Extract the [X, Y] coordinate from the center of the cell holding the provided text.  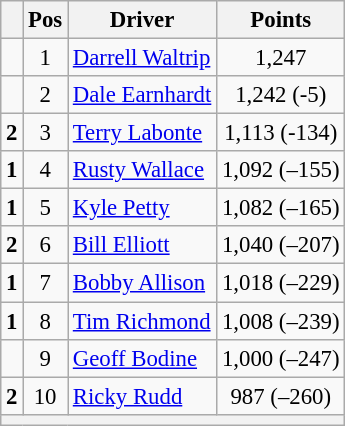
7 [46, 283]
10 [46, 396]
1,008 (–239) [281, 321]
1,242 (-5) [281, 95]
1,000 (–247) [281, 358]
Darrell Waltrip [142, 58]
1,092 (–155) [281, 170]
Tim Richmond [142, 321]
5 [46, 208]
8 [46, 321]
Geoff Bodine [142, 358]
Bill Elliott [142, 245]
9 [46, 358]
Ricky Rudd [142, 396]
6 [46, 245]
1,018 (–229) [281, 283]
Driver [142, 20]
1,113 (-134) [281, 133]
Bobby Allison [142, 283]
1,040 (–207) [281, 245]
Rusty Wallace [142, 170]
987 (–260) [281, 396]
Kyle Petty [142, 208]
1,082 (–165) [281, 208]
Terry Labonte [142, 133]
3 [46, 133]
Pos [46, 20]
4 [46, 170]
1,247 [281, 58]
Points [281, 20]
Dale Earnhardt [142, 95]
